Return the [x, y] coordinate for the center point of the cell that contains the specified text.  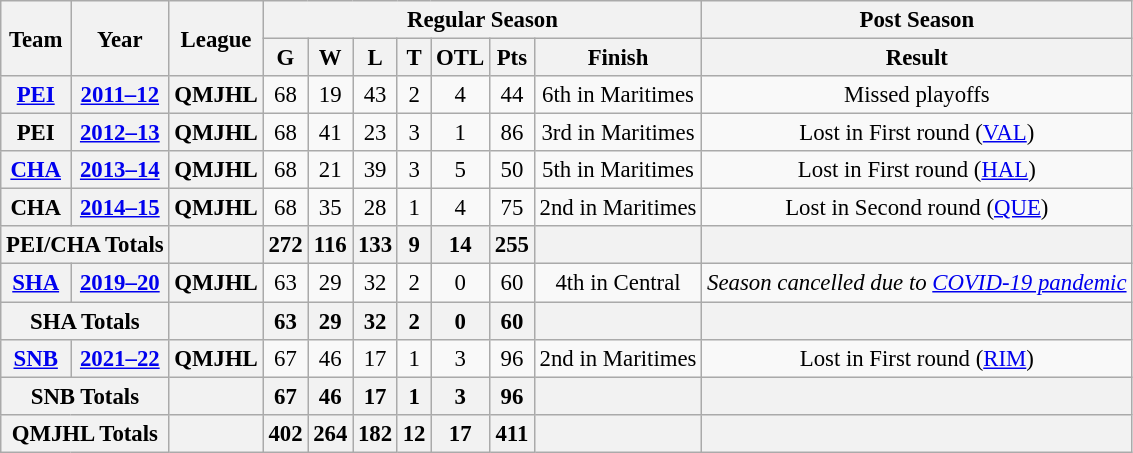
W [330, 58]
41 [330, 133]
255 [512, 245]
SHA Totals [85, 321]
OTL [460, 58]
35 [330, 208]
44 [512, 95]
Post Season [917, 20]
Regular Season [482, 20]
League [216, 38]
SNB [36, 358]
264 [330, 433]
Missed playoffs [917, 95]
G [286, 58]
2012–13 [120, 133]
Lost in First round (RIM) [917, 358]
28 [376, 208]
21 [330, 170]
50 [512, 170]
182 [376, 433]
Finish [618, 58]
Year [120, 38]
116 [330, 245]
QMJHL Totals [85, 433]
3rd in Maritimes [618, 133]
12 [414, 433]
14 [460, 245]
4th in Central [618, 283]
2011–12 [120, 95]
Lost in First round (VAL) [917, 133]
Lost in First round (HAL) [917, 170]
Pts [512, 58]
L [376, 58]
PEI/CHA Totals [85, 245]
39 [376, 170]
402 [286, 433]
5th in Maritimes [618, 170]
6th in Maritimes [618, 95]
2019–20 [120, 283]
272 [286, 245]
2014–15 [120, 208]
23 [376, 133]
Result [917, 58]
2013–14 [120, 170]
T [414, 58]
SNB Totals [85, 396]
2021–22 [120, 358]
43 [376, 95]
86 [512, 133]
Season cancelled due to COVID-19 pandemic [917, 283]
SHA [36, 283]
411 [512, 433]
5 [460, 170]
133 [376, 245]
Team [36, 38]
19 [330, 95]
9 [414, 245]
75 [512, 208]
Lost in Second round (QUE) [917, 208]
